From the cell containing the given text, extract its center point as [x, y] coordinate. 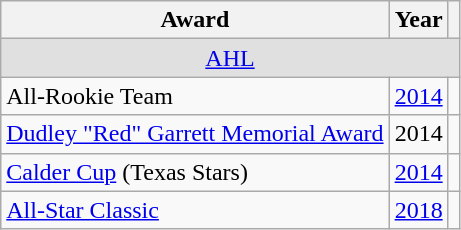
Dudley "Red" Garrett Memorial Award [195, 134]
2018 [418, 210]
Year [418, 20]
Award [195, 20]
All-Rookie Team [195, 96]
Calder Cup (Texas Stars) [195, 172]
All-Star Classic [195, 210]
AHL [230, 58]
